Extract the (X, Y) coordinate from the center of the cell holding the provided text.  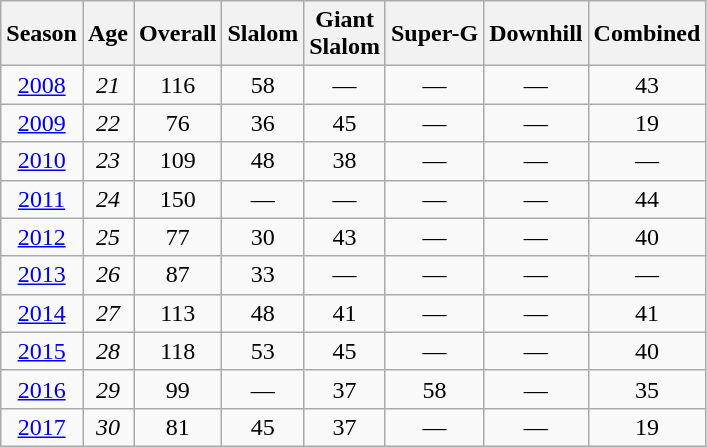
Super-G (434, 34)
25 (108, 237)
99 (178, 389)
2008 (42, 85)
2017 (42, 427)
23 (108, 161)
2012 (42, 237)
53 (263, 351)
24 (108, 199)
Age (108, 34)
2011 (42, 199)
113 (178, 313)
36 (263, 123)
21 (108, 85)
Downhill (536, 34)
35 (647, 389)
44 (647, 199)
Slalom (263, 34)
76 (178, 123)
109 (178, 161)
2015 (42, 351)
Season (42, 34)
2013 (42, 275)
2016 (42, 389)
118 (178, 351)
2010 (42, 161)
33 (263, 275)
2014 (42, 313)
87 (178, 275)
150 (178, 199)
2009 (42, 123)
28 (108, 351)
116 (178, 85)
81 (178, 427)
38 (345, 161)
26 (108, 275)
Combined (647, 34)
22 (108, 123)
77 (178, 237)
27 (108, 313)
Overall (178, 34)
29 (108, 389)
GiantSlalom (345, 34)
